Output the [x, y] coordinate of the center of the cell containing the given text.  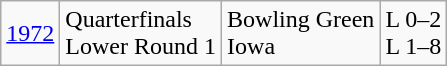
Bowling GreenIowa [301, 34]
1972 [30, 34]
L 0–2L 1–8 [414, 34]
QuarterfinalsLower Round 1 [141, 34]
